Search for the cell housing the specified text and yield its (x, y) center coordinate. 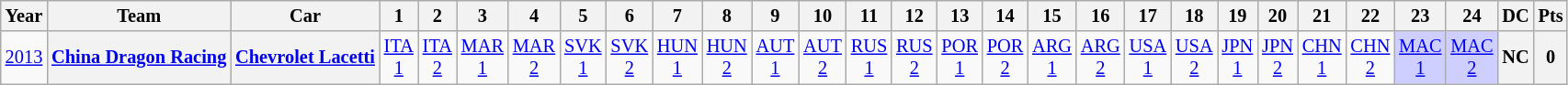
RUS2 (914, 58)
ARG2 (1101, 58)
4 (534, 16)
ARG1 (1051, 58)
1 (399, 16)
JPN1 (1237, 58)
POR2 (1006, 58)
24 (1471, 16)
2013 (24, 58)
Car (305, 16)
5 (583, 16)
MAR2 (534, 58)
AUT2 (823, 58)
15 (1051, 16)
11 (869, 16)
USA2 (1194, 58)
Year (24, 16)
AUT1 (776, 58)
SVK1 (583, 58)
CHN1 (1322, 58)
6 (630, 16)
MAR1 (483, 58)
ITA2 (437, 58)
13 (960, 16)
CHN2 (1371, 58)
19 (1237, 16)
MAC1 (1420, 58)
21 (1322, 16)
SVK2 (630, 58)
14 (1006, 16)
9 (776, 16)
Team (139, 16)
8 (727, 16)
23 (1420, 16)
3 (483, 16)
0 (1551, 58)
RUS1 (869, 58)
China Dragon Racing (139, 58)
ITA1 (399, 58)
POR1 (960, 58)
17 (1148, 16)
16 (1101, 16)
18 (1194, 16)
HUN2 (727, 58)
Pts (1551, 16)
MAC2 (1471, 58)
2 (437, 16)
10 (823, 16)
HUN1 (677, 58)
NC (1517, 58)
DC (1517, 16)
12 (914, 16)
20 (1278, 16)
USA1 (1148, 58)
Chevrolet Lacetti (305, 58)
7 (677, 16)
22 (1371, 16)
JPN2 (1278, 58)
